Locate the cell with the specified text and output its (X, Y) center coordinate. 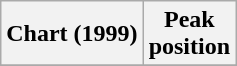
Chart (1999) (72, 34)
Peakposition (189, 34)
